Determine the (X, Y) coordinate at the center of the cell enclosing the given text.  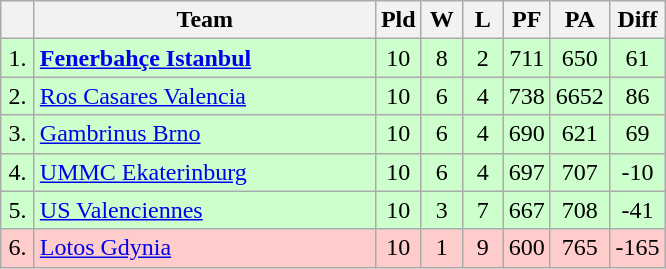
2. (18, 96)
738 (526, 96)
Pld (398, 20)
697 (526, 172)
707 (580, 172)
Fenerbahçe Istanbul (204, 58)
US Valenciennes (204, 210)
Diff (637, 20)
-165 (637, 248)
708 (580, 210)
5. (18, 210)
600 (526, 248)
9 (482, 248)
1 (442, 248)
621 (580, 134)
-10 (637, 172)
PF (526, 20)
4. (18, 172)
UMMC Ekaterinburg (204, 172)
6. (18, 248)
765 (580, 248)
650 (580, 58)
2 (482, 58)
Team (204, 20)
W (442, 20)
-41 (637, 210)
667 (526, 210)
PA (580, 20)
69 (637, 134)
61 (637, 58)
Ros Casares Valencia (204, 96)
7 (482, 210)
690 (526, 134)
3. (18, 134)
86 (637, 96)
3 (442, 210)
711 (526, 58)
L (482, 20)
1. (18, 58)
Lotos Gdynia (204, 248)
Gambrinus Brno (204, 134)
8 (442, 58)
6652 (580, 96)
